Return the (x, y) coordinate for the center point of the cell that contains the specified text.  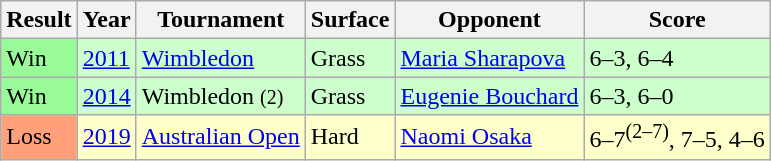
2011 (106, 58)
Year (106, 20)
Wimbledon (2) (220, 96)
Score (677, 20)
Tournament (220, 20)
Eugenie Bouchard (490, 96)
Australian Open (220, 138)
6–7(2–7), 7–5, 4–6 (677, 138)
2014 (106, 96)
Maria Sharapova (490, 58)
Loss (39, 138)
6–3, 6–0 (677, 96)
6–3, 6–4 (677, 58)
Result (39, 20)
Naomi Osaka (490, 138)
Wimbledon (220, 58)
Surface (350, 20)
Hard (350, 138)
2019 (106, 138)
Opponent (490, 20)
